Scan for the cell matching the given text and deliver its (x, y) coordinate at center. 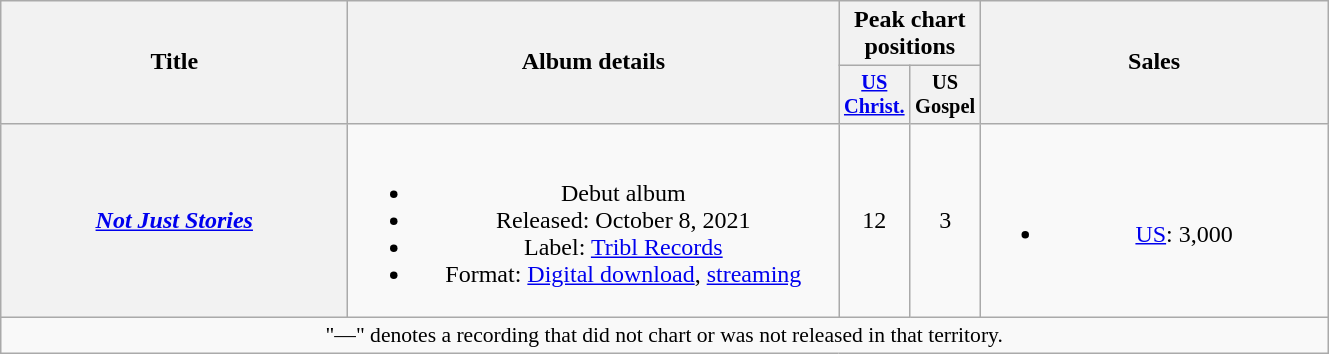
Debut albumReleased: October 8, 2021Label: Tribl RecordsFormat: Digital download, streaming (594, 220)
Not Just Stories (174, 220)
12 (874, 220)
Peak chart positions (910, 34)
USChrist. (874, 95)
3 (946, 220)
US: 3,000 (1154, 220)
"—" denotes a recording that did not chart or was not released in that territory. (664, 336)
Album details (594, 62)
Sales (1154, 62)
Title (174, 62)
USGospel (946, 95)
